Search for the cell housing the specified text and yield its (X, Y) center coordinate. 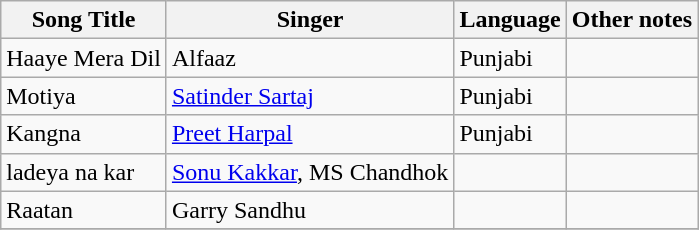
Alfaaz (310, 58)
Singer (310, 20)
Satinder Sartaj (310, 96)
Sonu Kakkar, MS Chandhok (310, 172)
Preet Harpal (310, 134)
Kangna (84, 134)
Other notes (632, 20)
Haaye Mera Dil (84, 58)
Garry Sandhu (310, 210)
Motiya (84, 96)
ladeya na kar (84, 172)
Raatan (84, 210)
Song Title (84, 20)
Language (510, 20)
